Return [x, y] of the center of cell containing provided text 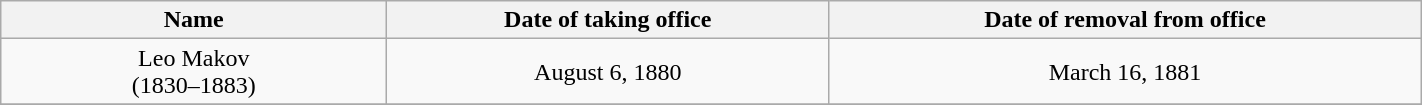
August 6, 1880 [608, 72]
March 16, 1881 [1126, 72]
Date of taking office [608, 20]
Leo Makov(1830–1883) [194, 72]
Name [194, 20]
Date of removal from office [1126, 20]
